Find where the given text appears and provide that cell's center as (x, y) coordinate. 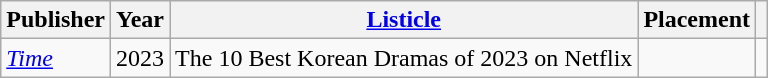
Year (140, 20)
Listicle (404, 20)
Publisher (56, 20)
2023 (140, 58)
Placement (697, 20)
Time (56, 58)
The 10 Best Korean Dramas of 2023 on Netflix (404, 58)
